From the cell containing the given text, extract its center point as (x, y) coordinate. 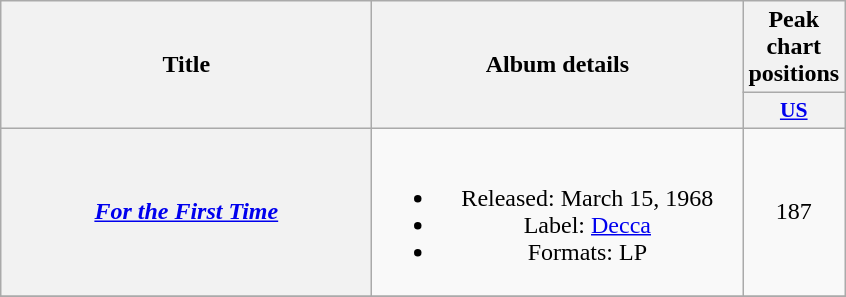
Peak chart positions (794, 47)
US (794, 111)
Album details (558, 65)
Released: March 15, 1968Label: DeccaFormats: LP (558, 212)
Title (186, 65)
For the First Time (186, 212)
187 (794, 212)
